Return the [X, Y] coordinate for the center point of the cell that contains the specified text.  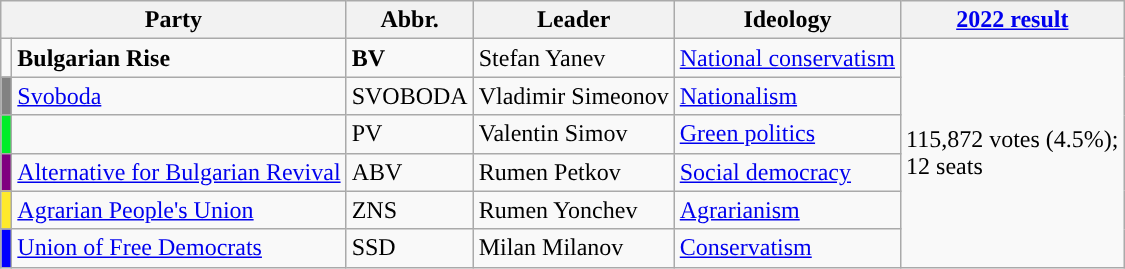
Conservatism [787, 248]
Party [174, 20]
Union of Free Democrats [179, 248]
Bulgarian Rise [179, 58]
115,872 votes (4.5%);12 seats [1012, 153]
ZNS [410, 210]
Valentin Simov [574, 134]
Green politics [787, 134]
PV [410, 134]
Vladimir Simeonov [574, 96]
Alternative for Bulgarian Revival [179, 172]
Milan Milanov [574, 248]
Agrarian People's Union [179, 210]
Svoboda [179, 96]
Leader [574, 20]
2022 result [1012, 20]
Social democracy [787, 172]
Ideology [787, 20]
Rumen Yonchev [574, 210]
Stefan Yanev [574, 58]
Abbr. [410, 20]
National conservatism [787, 58]
ABV [410, 172]
Agrarianism [787, 210]
SVOBODA [410, 96]
Rumen Petkov [574, 172]
SSD [410, 248]
Nationalism [787, 96]
BV [410, 58]
